Output the [X, Y] coordinate of the center of the cell containing the given text.  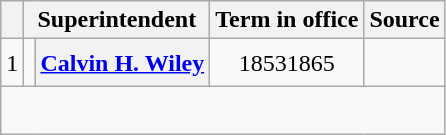
Term in office [287, 20]
Source [404, 20]
18531865 [287, 63]
Superintendent [117, 20]
1 [12, 63]
Calvin H. Wiley [122, 63]
